Detect which cell encompasses the target text, then output its [X, Y] center coordinate. 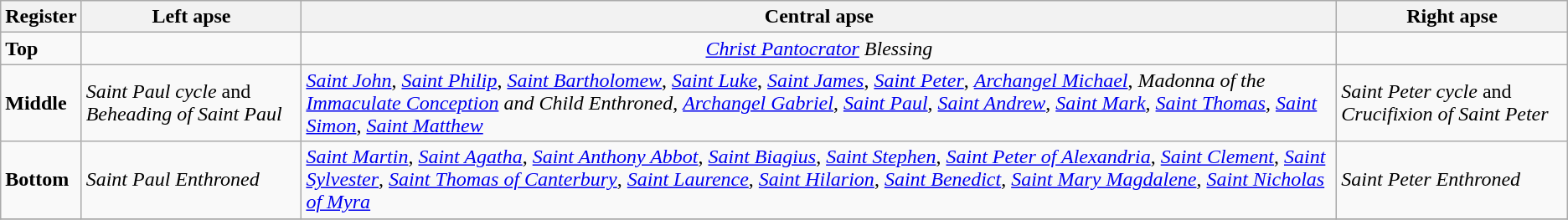
Middle [41, 103]
Saint Paul Enthroned [191, 180]
Top [41, 49]
Left apse [191, 17]
Right apse [1452, 17]
Register [41, 17]
Bottom [41, 180]
Saint Peter Enthroned [1452, 180]
Saint Paul cycle and Beheading of Saint Paul [191, 103]
Christ Pantocrator Blessing [819, 49]
Saint Peter cycle and Crucifixion of Saint Peter [1452, 103]
Central apse [819, 17]
